Output the (X, Y) coordinate of the center of the cell containing the given text.  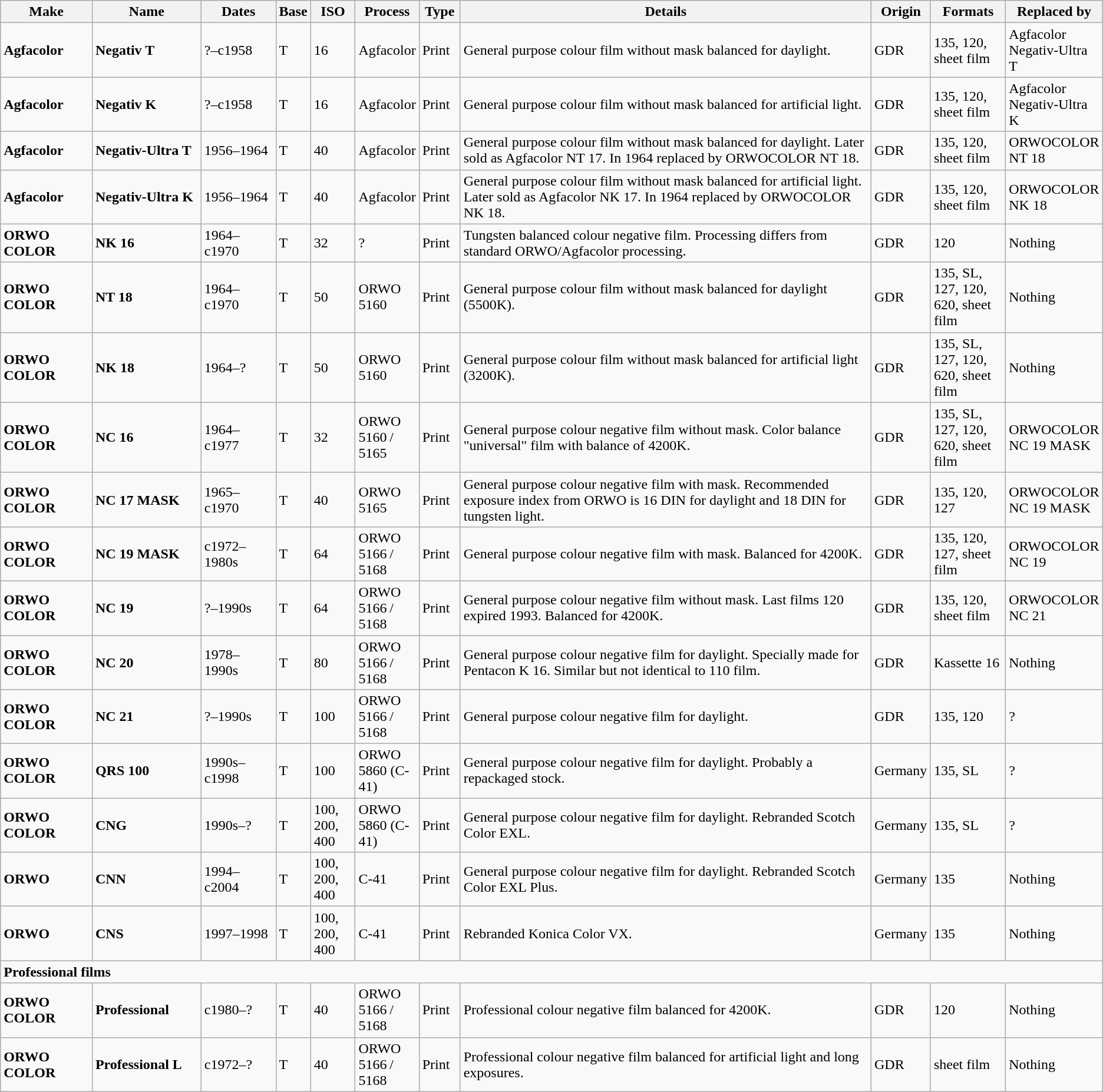
NC 17 MASK (146, 499)
NC 21 (146, 717)
NK 18 (146, 368)
c1972–1980s (238, 554)
ORWOCOLOR NT 18 (1055, 151)
General purpose colour negative film without mask. Last films 120 expired 1993. Balanced for 4200K. (666, 608)
1964–c1977 (238, 437)
NC 19 (146, 608)
Make (47, 12)
ORWOCOLOR NK 18 (1055, 197)
Agfacolor Negativ-Ultra K (1055, 104)
sheet film (967, 1064)
Tungsten balanced colour negative film. Processing differs from standard ORWO/Agfacolor processing. (666, 243)
General purpose colour negative film with mask. Balanced for 4200K. (666, 554)
1990s–c1998 (238, 771)
CNG (146, 825)
General purpose colour negative film for daylight. (666, 717)
c1972–? (238, 1064)
1978–1990s (238, 662)
Professional (146, 1010)
80 (333, 662)
ISO (333, 12)
General purpose colour film without mask balanced for artificial light. (666, 104)
CNS (146, 934)
Professional colour negative film balanced for 4200K. (666, 1010)
NC 20 (146, 662)
General purpose colour negative film without mask. Color balance "universal" film with balance of 4200K. (666, 437)
ORWO 5160 / 5165 (387, 437)
NC 19 MASK (146, 554)
135, 120, 127 (967, 499)
CNN (146, 879)
Replaced by (1055, 12)
General purpose colour negative film for daylight. Probably a repackaged stock. (666, 771)
General purpose colour negative film for daylight. Rebranded Scotch Color EXL. (666, 825)
Professional colour negative film balanced for artificial light and long exposures. (666, 1064)
Details (666, 12)
135, 120, 127, sheet film (967, 554)
General purpose colour negative film for daylight. Specially made for Pentacon K 16. Similar but not identical to 110 film. (666, 662)
ORWOCOLOR NC 21 (1055, 608)
Professional L (146, 1064)
Formats (967, 12)
General purpose colour film without mask balanced for artificial light (3200K). (666, 368)
1964–? (238, 368)
NC 16 (146, 437)
NK 16 (146, 243)
Negativ-Ultra K (146, 197)
Negativ K (146, 104)
General purpose colour film without mask balanced for artificial light. Later sold as Agfacolor NK 17. In 1964 replaced by ORWOCOLOR NK 18. (666, 197)
135, 120 (967, 717)
Dates (238, 12)
QRS 100 (146, 771)
General purpose colour film without mask balanced for daylight. (666, 50)
c1980–? (238, 1010)
Name (146, 12)
General purpose colour film without mask balanced for daylight. Later sold as Agfacolor NT 17. In 1964 replaced by ORWOCOLOR NT 18. (666, 151)
ORWOCOLOR NC 19 (1055, 554)
1997–1998 (238, 934)
General purpose colour film without mask balanced for daylight (5500K). (666, 297)
Origin (900, 12)
General purpose colour negative film with mask. Recommended exposure index from ORWO is 16 DIN for daylight and 18 DIN for tungsten light. (666, 499)
NT 18 (146, 297)
1965–c1970 (238, 499)
Type (440, 12)
Rebranded Konica Color VX. (666, 934)
Agfacolor Negativ-Ultra T (1055, 50)
Professional films (551, 972)
ORWO 5165 (387, 499)
Base (293, 12)
Negativ T (146, 50)
Kassette 16 (967, 662)
General purpose colour negative film for daylight. Rebranded Scotch Color EXL Plus. (666, 879)
1990s–? (238, 825)
1994–c2004 (238, 879)
Process (387, 12)
Negativ-Ultra T (146, 151)
